Determine the [x, y] coordinate at the center of the cell enclosing the given text.  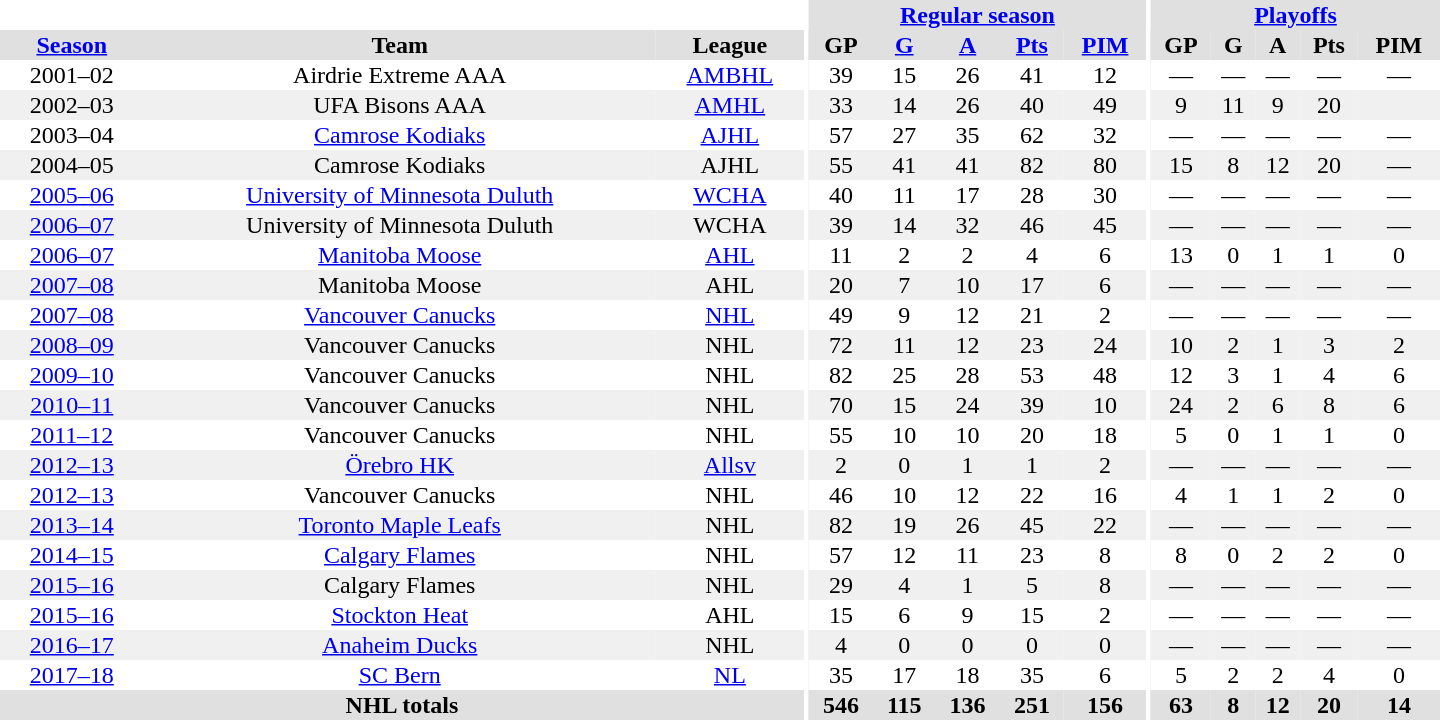
33 [841, 105]
2010–11 [72, 405]
25 [904, 375]
2008–09 [72, 345]
AMHL [730, 105]
21 [1032, 315]
2002–03 [72, 105]
546 [841, 705]
2014–15 [72, 555]
Regular season [978, 15]
2005–06 [72, 195]
Team [400, 45]
16 [1105, 495]
48 [1105, 375]
251 [1032, 705]
80 [1105, 165]
13 [1181, 255]
NHL totals [402, 705]
156 [1105, 705]
2009–10 [72, 375]
Toronto Maple Leafs [400, 525]
Stockton Heat [400, 615]
Season [72, 45]
53 [1032, 375]
136 [967, 705]
2003–04 [72, 135]
72 [841, 345]
SC Bern [400, 675]
7 [904, 285]
2011–12 [72, 435]
League [730, 45]
2016–17 [72, 645]
AMBHL [730, 75]
Allsv [730, 465]
30 [1105, 195]
2013–14 [72, 525]
UFA Bisons AAA [400, 105]
Playoffs [1296, 15]
Anaheim Ducks [400, 645]
70 [841, 405]
Örebro HK [400, 465]
19 [904, 525]
27 [904, 135]
2004–05 [72, 165]
Airdrie Extreme AAA [400, 75]
63 [1181, 705]
2001–02 [72, 75]
29 [841, 585]
115 [904, 705]
NL [730, 675]
62 [1032, 135]
2017–18 [72, 675]
